Return the (x, y) coordinate for the center point of the cell that contains the specified text.  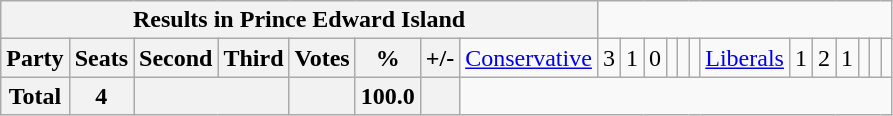
Party (35, 58)
Conservative (529, 58)
4 (101, 96)
Liberals (745, 58)
Votes (322, 58)
+/- (440, 58)
Seats (101, 58)
0 (656, 58)
Third (254, 58)
Results in Prince Edward Island (300, 20)
% (388, 58)
3 (608, 58)
Second (176, 58)
Total (35, 96)
2 (824, 58)
100.0 (388, 96)
